From the cell containing the given text, extract its center point as (X, Y) coordinate. 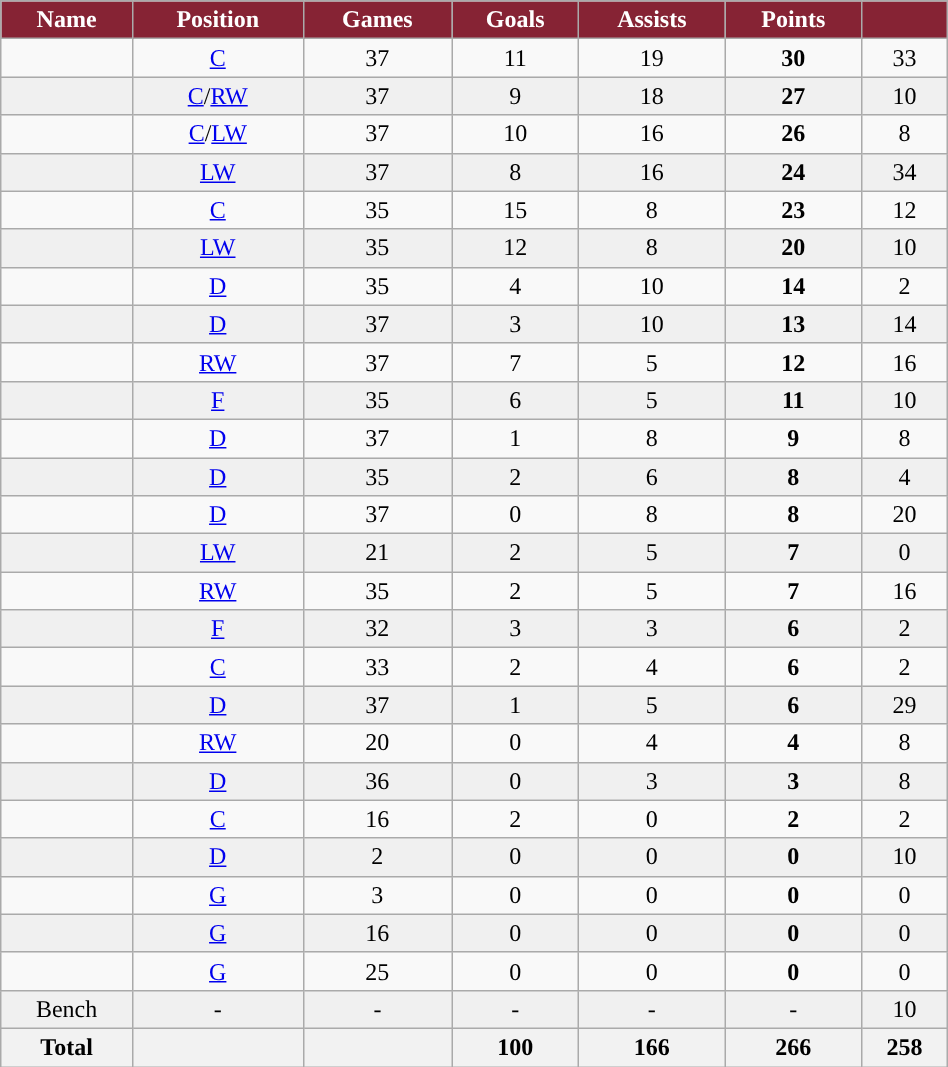
Goals (516, 20)
258 (905, 1047)
Games (378, 20)
Total (67, 1047)
C/LW (218, 134)
18 (652, 96)
23 (794, 210)
19 (652, 58)
166 (652, 1047)
100 (516, 1047)
34 (905, 172)
Assists (652, 20)
C/RW (218, 96)
32 (378, 629)
29 (905, 705)
15 (516, 210)
266 (794, 1047)
26 (794, 134)
Position (218, 20)
Points (794, 20)
36 (378, 781)
Name (67, 20)
30 (794, 58)
27 (794, 96)
Bench (67, 1009)
21 (378, 553)
13 (794, 324)
24 (794, 172)
25 (378, 971)
